Scan for the cell matching the given text and deliver its (x, y) coordinate at center. 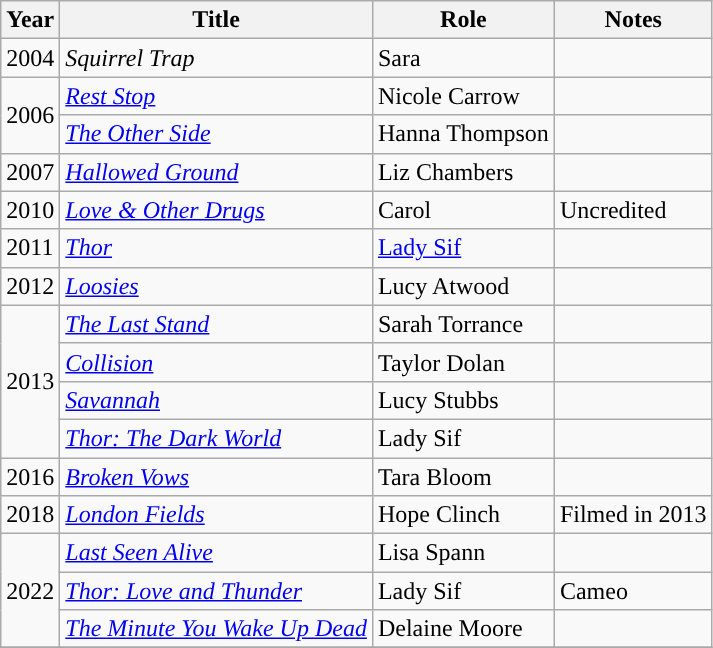
Title (216, 20)
Loosies (216, 286)
2011 (30, 248)
The Last Stand (216, 324)
Lisa Spann (463, 553)
2018 (30, 515)
The Minute You Wake Up Dead (216, 629)
Carol (463, 210)
Year (30, 20)
Notes (633, 20)
2004 (30, 58)
Collision (216, 362)
Lucy Stubbs (463, 400)
Squirrel Trap (216, 58)
Hanna Thompson (463, 134)
Uncredited (633, 210)
Sara (463, 58)
London Fields (216, 515)
The Other Side (216, 134)
Delaine Moore (463, 629)
2022 (30, 591)
Role (463, 20)
2012 (30, 286)
2016 (30, 477)
2006 (30, 115)
Hope Clinch (463, 515)
Cameo (633, 591)
Filmed in 2013 (633, 515)
Liz Chambers (463, 172)
Broken Vows (216, 477)
Tara Bloom (463, 477)
Rest Stop (216, 96)
Lucy Atwood (463, 286)
Last Seen Alive (216, 553)
Hallowed Ground (216, 172)
Thor (216, 248)
Love & Other Drugs (216, 210)
2010 (30, 210)
Thor: Love and Thunder (216, 591)
Taylor Dolan (463, 362)
2013 (30, 381)
Thor: The Dark World (216, 438)
2007 (30, 172)
Savannah (216, 400)
Sarah Torrance (463, 324)
Nicole Carrow (463, 96)
